Pinpoint the cell where the given text exists, returning its (x, y) midpoint coordinate. 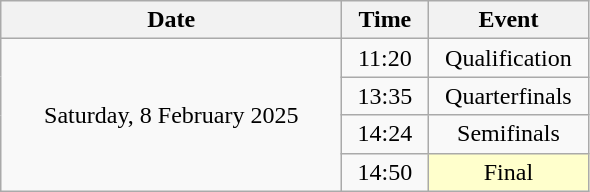
14:24 (385, 134)
Event (508, 20)
Qualification (508, 58)
Final (508, 172)
Time (385, 20)
Quarterfinals (508, 96)
14:50 (385, 172)
Semifinals (508, 134)
13:35 (385, 96)
Date (172, 20)
11:20 (385, 58)
Saturday, 8 February 2025 (172, 115)
